For the text-containing cell, return its midpoint in [X, Y] coordinate format. 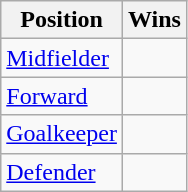
Wins [154, 20]
Goalkeeper [62, 134]
Position [62, 20]
Midfielder [62, 58]
Forward [62, 96]
Defender [62, 172]
